Return the (X, Y) coordinate for the center point of the cell that contains the specified text.  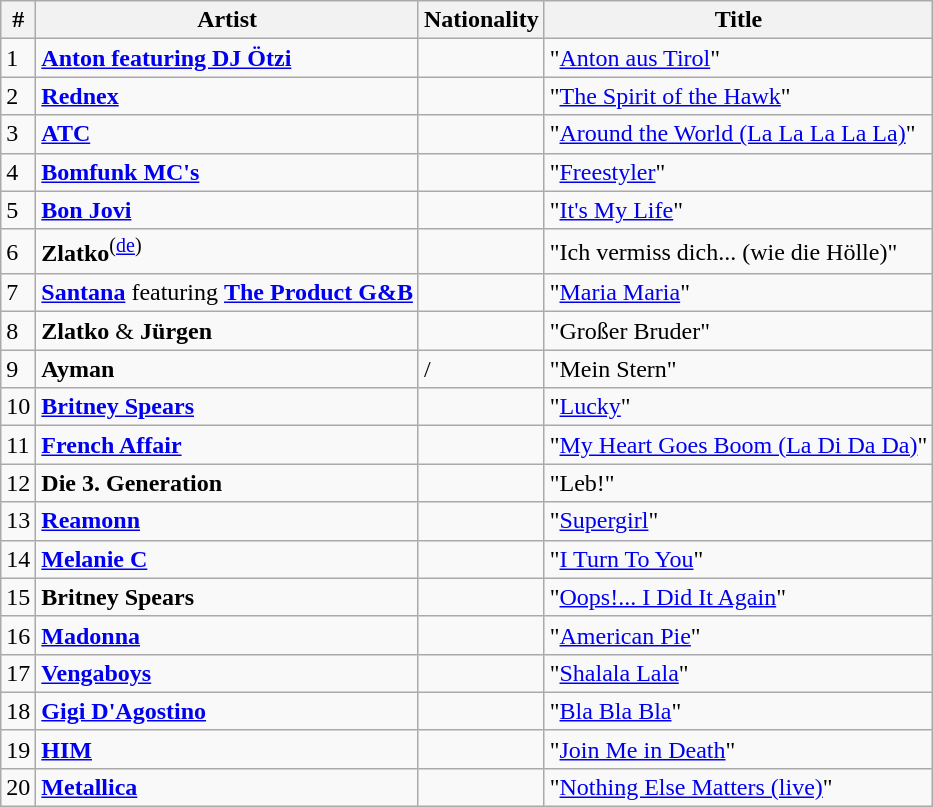
19 (18, 749)
8 (18, 331)
Reamonn (228, 521)
"The Spirit of the Hawk" (738, 96)
Bomfunk MC's (228, 172)
3 (18, 134)
20 (18, 787)
2 (18, 96)
15 (18, 597)
Rednex (228, 96)
Nationality (481, 20)
"Großer Bruder" (738, 331)
13 (18, 521)
11 (18, 445)
9 (18, 369)
6 (18, 252)
"Lucky" (738, 407)
"Oops!... I Did It Again" (738, 597)
Santana featuring The Product G&B (228, 293)
Melanie C (228, 559)
"Nothing Else Matters (live)" (738, 787)
7 (18, 293)
Die 3. Generation (228, 483)
17 (18, 673)
4 (18, 172)
"It's My Life" (738, 210)
# (18, 20)
"Leb!" (738, 483)
Ayman (228, 369)
Anton featuring DJ Ötzi (228, 58)
French Affair (228, 445)
12 (18, 483)
5 (18, 210)
Zlatko & Jürgen (228, 331)
ATC (228, 134)
14 (18, 559)
"Freestyler" (738, 172)
"American Pie" (738, 635)
Vengaboys (228, 673)
Zlatko(de) (228, 252)
"Ich vermiss dich... (wie die Hölle)" (738, 252)
"My Heart Goes Boom (La Di Da Da)" (738, 445)
"Anton aus Tirol" (738, 58)
"Bla Bla Bla" (738, 711)
/ (481, 369)
16 (18, 635)
"Shalala Lala" (738, 673)
10 (18, 407)
Title (738, 20)
"Supergirl" (738, 521)
"Maria Maria" (738, 293)
18 (18, 711)
"Mein Stern" (738, 369)
Madonna (228, 635)
HIM (228, 749)
Artist (228, 20)
"Around the World (La La La La La)" (738, 134)
Metallica (228, 787)
Gigi D'Agostino (228, 711)
Bon Jovi (228, 210)
"Join Me in Death" (738, 749)
1 (18, 58)
"I Turn To You" (738, 559)
